Return the (x, y) coordinate for the center point of the cell that contains the specified text.  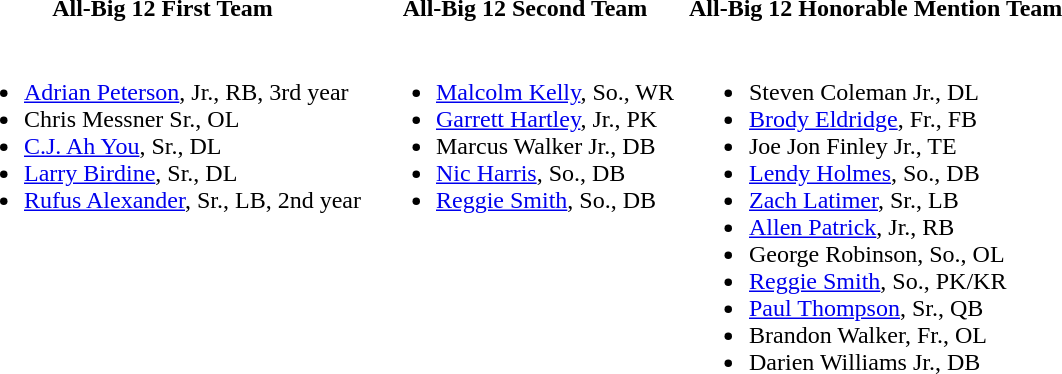
Malcolm Kelly, So., WRGarrett Hartley, Jr., PKMarcus Walker Jr., DBNic Harris, So., DBReggie Smith, So., DB (526, 132)
